Provide the [X, Y] coordinate of the cell's center where the given text is located.  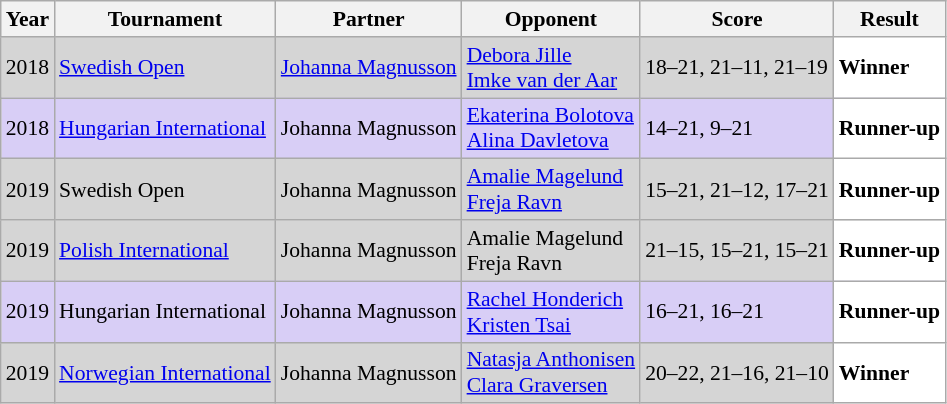
Year [28, 19]
Partner [369, 19]
Ekaterina Bolotova Alina Davletova [552, 128]
16–21, 16–21 [737, 312]
18–21, 21–11, 21–19 [737, 68]
Result [890, 19]
Rachel Honderich Kristen Tsai [552, 312]
Natasja Anthonisen Clara Graversen [552, 372]
20–22, 21–16, 21–10 [737, 372]
21–15, 15–21, 15–21 [737, 250]
Norwegian International [165, 372]
Debora Jille Imke van der Aar [552, 68]
Score [737, 19]
Opponent [552, 19]
Tournament [165, 19]
14–21, 9–21 [737, 128]
15–21, 21–12, 17–21 [737, 190]
Polish International [165, 250]
